Scan for the cell matching the given text and deliver its [X, Y] coordinate at center. 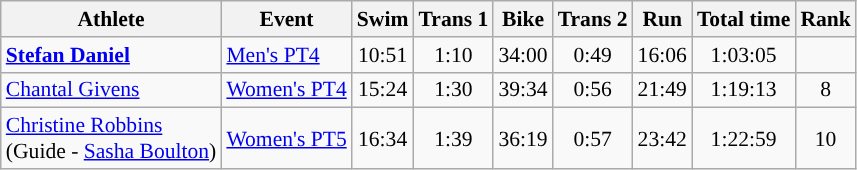
Stefan Daniel [112, 55]
1:39 [453, 138]
Chantal Givens [112, 90]
16:06 [662, 55]
15:24 [383, 90]
0:49 [593, 55]
Trans 1 [453, 19]
10:51 [383, 55]
39:34 [522, 90]
23:42 [662, 138]
1:10 [453, 55]
0:57 [593, 138]
Bike [522, 19]
0:56 [593, 90]
Swim [383, 19]
1:19:13 [744, 90]
16:34 [383, 138]
Women's PT5 [286, 138]
Women's PT4 [286, 90]
8 [826, 90]
Trans 2 [593, 19]
21:49 [662, 90]
Men's PT4 [286, 55]
Rank [826, 19]
34:00 [522, 55]
1:03:05 [744, 55]
Christine Robbins (Guide - Sasha Boulton) [112, 138]
Athlete [112, 19]
Event [286, 19]
1:22:59 [744, 138]
Total time [744, 19]
36:19 [522, 138]
Run [662, 19]
1:30 [453, 90]
10 [826, 138]
